Detect which cell encompasses the target text, then output its [x, y] center coordinate. 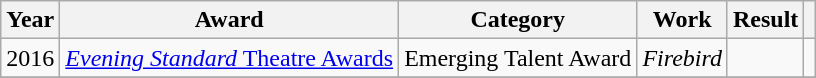
Result [765, 20]
Evening Standard Theatre Awards [230, 58]
Work [682, 20]
Category [518, 20]
Firebird [682, 58]
2016 [30, 58]
Emerging Talent Award [518, 58]
Year [30, 20]
Award [230, 20]
